Return (X, Y) of the center of cell containing provided text 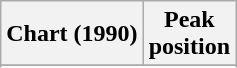
Chart (1990) (72, 34)
Peakposition (189, 34)
